From the cell containing the given text, extract its center point as [x, y] coordinate. 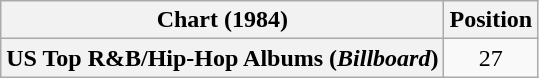
Position [491, 20]
27 [491, 58]
US Top R&B/Hip-Hop Albums (Billboard) [222, 58]
Chart (1984) [222, 20]
